Return the [X, Y] coordinate for the center point of the cell that contains the specified text.  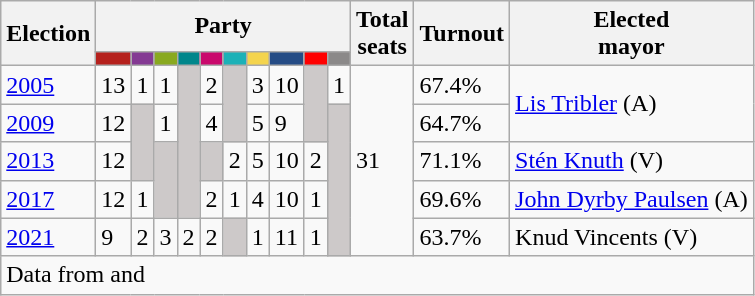
2005 [48, 85]
Party [224, 26]
2017 [48, 199]
2013 [48, 161]
John Dyrby Paulsen (A) [632, 199]
69.6% [462, 199]
64.7% [462, 123]
31 [382, 161]
2021 [48, 237]
67.4% [462, 85]
Knud Vincents (V) [632, 237]
Totalseats [382, 34]
11 [286, 237]
13 [114, 85]
2009 [48, 123]
Turnout [462, 34]
Lis Tribler (A) [632, 104]
Electedmayor [632, 34]
63.7% [462, 237]
Election [48, 34]
Stén Knuth (V) [632, 161]
71.1% [462, 161]
Data from and [378, 275]
